Output the (x, y) coordinate of the center of the cell containing the given text.  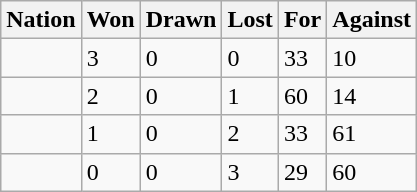
Lost (250, 20)
29 (302, 172)
Nation (41, 20)
Drawn (181, 20)
Won (110, 20)
14 (372, 96)
Against (372, 20)
61 (372, 134)
For (302, 20)
10 (372, 58)
